Identify which cell holds the provided text, then report its (x, y) central coordinate. 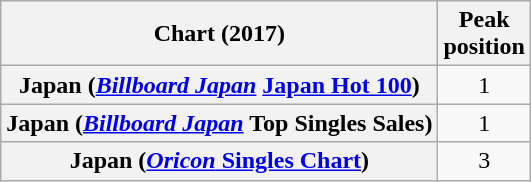
Peakposition (484, 34)
3 (484, 161)
Japan (Billboard Japan Japan Hot 100) (220, 85)
Japan (Oricon Singles Chart) (220, 161)
Japan (Billboard Japan Top Singles Sales) (220, 123)
Chart (2017) (220, 34)
